Provide the (x, y) coordinate of the cell's center where the given text is located.  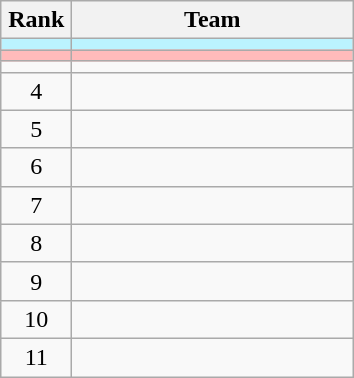
11 (36, 357)
8 (36, 243)
Team (212, 20)
9 (36, 281)
4 (36, 91)
5 (36, 129)
Rank (36, 20)
6 (36, 167)
10 (36, 319)
7 (36, 205)
